Pinpoint the cell where the given text exists, returning its [x, y] midpoint coordinate. 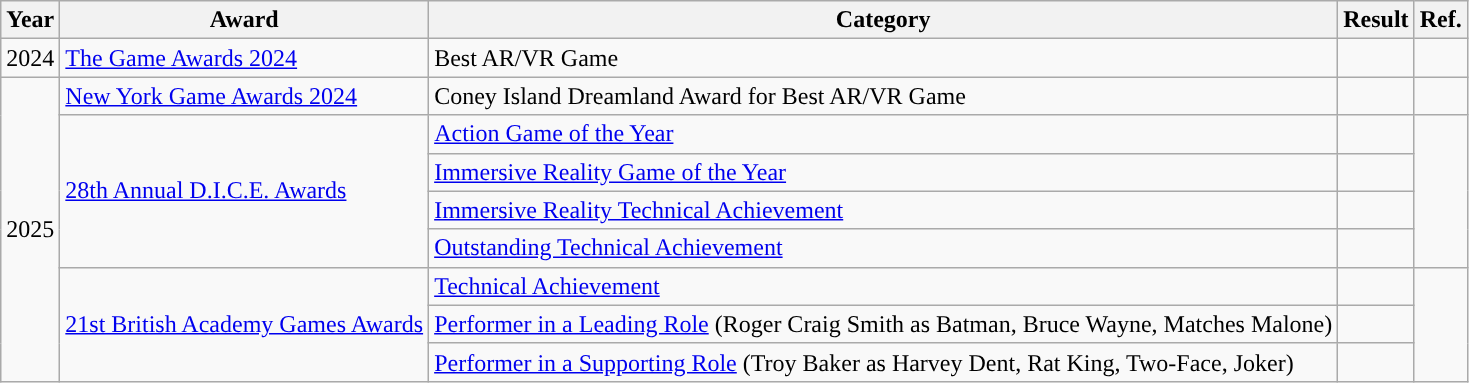
Result [1376, 20]
21st British Academy Games Awards [244, 324]
Action Game of the Year [884, 134]
Performer in a Leading Role (Roger Craig Smith as Batman, Bruce Wayne, Matches Malone) [884, 324]
2024 [30, 58]
Outstanding Technical Achievement [884, 248]
Ref. [1440, 20]
Best AR/VR Game [884, 58]
New York Game Awards 2024 [244, 96]
Category [884, 20]
Performer in a Supporting Role (Troy Baker as Harvey Dent, Rat King, Two-Face, Joker) [884, 362]
The Game Awards 2024 [244, 58]
Award [244, 20]
2025 [30, 229]
Immersive Reality Technical Achievement [884, 210]
Immersive Reality Game of the Year [884, 172]
Technical Achievement [884, 286]
Year [30, 20]
Coney Island Dreamland Award for Best AR/VR Game [884, 96]
28th Annual D.I.C.E. Awards [244, 191]
